From the cell containing the given text, extract its center point as (x, y) coordinate. 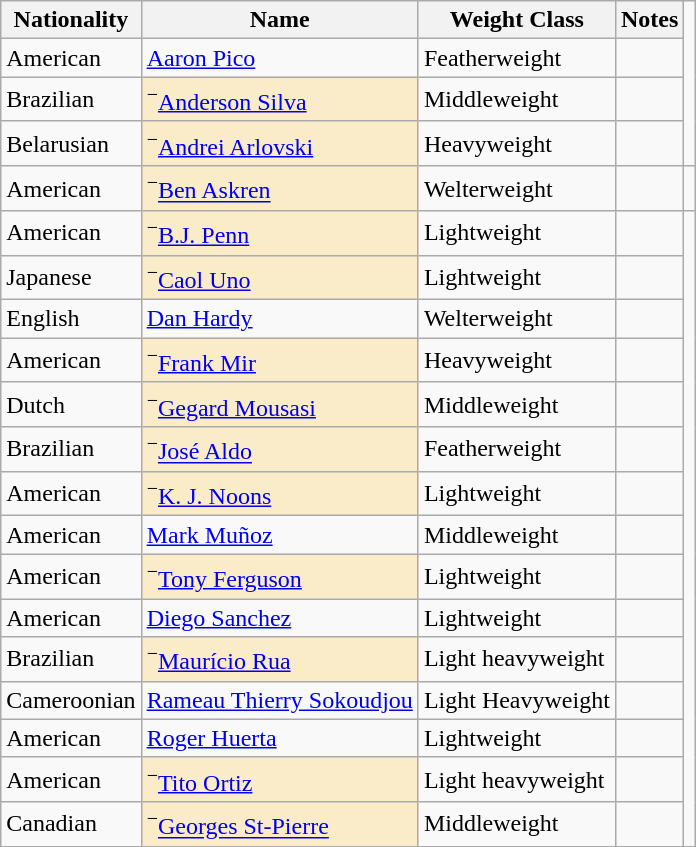
−K. J. Noons (280, 494)
−Tito Ortiz (280, 780)
Belarusian (71, 144)
Dutch (71, 404)
Roger Huerta (280, 738)
−Anderson Silva (280, 100)
−Maurício Rua (280, 660)
Aaron Pico (280, 58)
−Frank Mir (280, 360)
Weight Class (516, 20)
Rameau Thierry Sokoudjou (280, 700)
Japanese (71, 278)
−Gegard Mousasi (280, 404)
−Georges St-Pierre (280, 824)
−Caol Uno (280, 278)
Nationality (71, 20)
Cameroonian (71, 700)
Diego Sanchez (280, 618)
Light Heavyweight (516, 700)
Canadian (71, 824)
Dan Hardy (280, 319)
Notes (649, 20)
Mark Muñoz (280, 535)
−Tony Ferguson (280, 576)
−Andrei Arlovski (280, 144)
−B.J. Penn (280, 234)
−José Aldo (280, 450)
−Ben Askren (280, 188)
Name (280, 20)
English (71, 319)
